Locate the cell with the specified text and output its [X, Y] center coordinate. 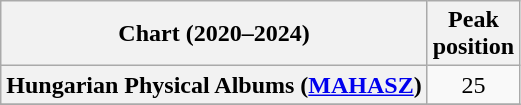
25 [473, 85]
Peakposition [473, 34]
Hungarian Physical Albums (MAHASZ) [214, 85]
Chart (2020–2024) [214, 34]
